Provide the (X, Y) coordinate of the cell's center where the given text is located.  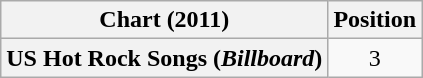
US Hot Rock Songs (Billboard) (164, 58)
3 (375, 58)
Chart (2011) (164, 20)
Position (375, 20)
